Return (x, y) of the center of cell containing provided text 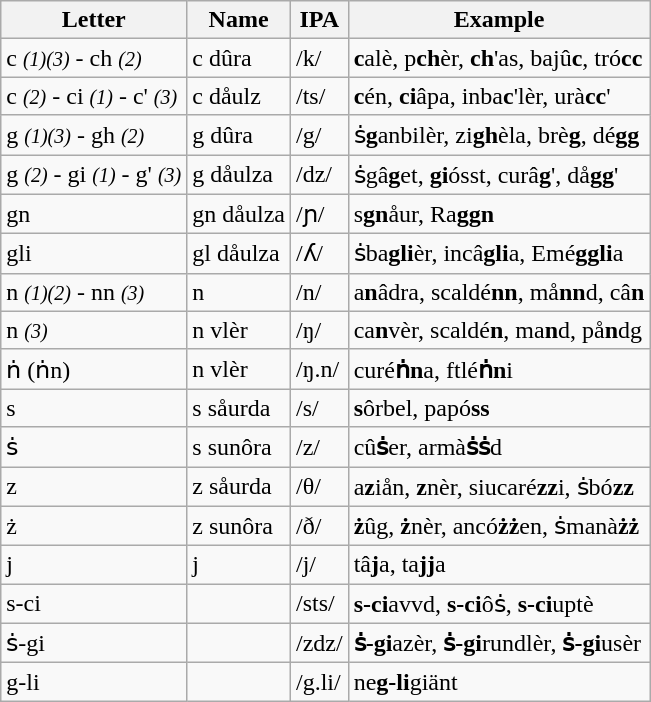
sôrbel, papóss (499, 408)
s-ci (94, 604)
s (94, 408)
s-ciavvd, s-ciôṡ, s-ciuptè (499, 604)
s såurda (239, 408)
cûṡer, armàṡṡd (499, 447)
żûg, żnèr, ancóżżen, ṡmanàżż (499, 526)
gn (94, 214)
sgnåur, Raggn (499, 214)
n (3) (94, 330)
g dûra (239, 135)
/zdz/ (319, 643)
/ŋ/ (319, 330)
/g.li/ (319, 682)
/θ/ (319, 486)
/ʎ/ (319, 254)
/n/ (319, 292)
ṡ (94, 447)
/ŋ.n/ (319, 369)
g dåulza (239, 174)
/g/ (319, 135)
calè, pchèr, ch'as, bajûc, trócc (499, 58)
/ts/ (319, 96)
/k/ (319, 58)
z (94, 486)
n (1)(2) - nn (3) (94, 292)
z sunôra (239, 526)
/ð/ (319, 526)
c dûra (239, 58)
c dåulz (239, 96)
canvèr, scaldén, mand, påndg (499, 330)
c (1)(3) - ch (2) (94, 58)
gl dåulza (239, 254)
tâja, tajja (499, 565)
/z/ (319, 447)
z såurda (239, 486)
s sunôra (239, 447)
/ɲ/ (319, 214)
ṡ-giazèr, ṡ-girundlèr, ṡ-giusèr (499, 643)
neg-ligiänt (499, 682)
Example (499, 20)
ṡbaglièr, incâglia, Emégglia (499, 254)
/j/ (319, 565)
/sts/ (319, 604)
c (2) - ci (1) - c' (3) (94, 96)
/s/ (319, 408)
ż (94, 526)
gn dåulza (239, 214)
g (2) - gi (1) - g' (3) (94, 174)
ṡ-gi (94, 643)
ṅ (ṅn) (94, 369)
Letter (94, 20)
n (239, 292)
g (1)(3) - gh (2) (94, 135)
cén, ciâpa, inbac'lèr, uràcc' (499, 96)
Name (239, 20)
ṡganbilèr, zighèla, brèg, dégg (499, 135)
anâdra, scaldénn, månnd, cân (499, 292)
gli (94, 254)
ṡgâget, giósst, curâg', dågg' (499, 174)
IPA (319, 20)
g-li (94, 682)
aziån, znèr, siucarézzi, ṡbózz (499, 486)
/dz/ (319, 174)
curéṅna, ftléṅni (499, 369)
